Capture the cell that displays the provided text and extract its [X, Y] central coordinate. 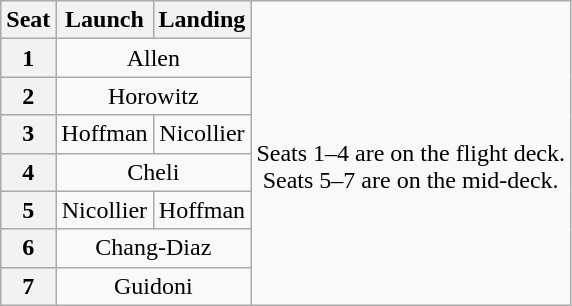
Allen [154, 58]
Guidoni [154, 286]
Seat [28, 20]
2 [28, 96]
3 [28, 134]
Launch [104, 20]
Landing [202, 20]
1 [28, 58]
Chang-Diaz [154, 248]
Seats 1–4 are on the flight deck.Seats 5–7 are on the mid-deck. [411, 153]
Horowitz [154, 96]
5 [28, 210]
4 [28, 172]
Cheli [154, 172]
6 [28, 248]
7 [28, 286]
